Capture the cell that displays the provided text and extract its [x, y] central coordinate. 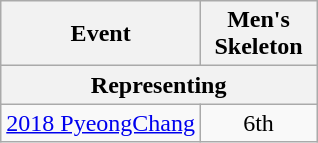
Representing [159, 85]
Event [101, 34]
2018 PyeongChang [101, 123]
6th [258, 123]
Men's Skeleton [258, 34]
